Return the (X, Y) coordinate for the center point of the cell that contains the specified text.  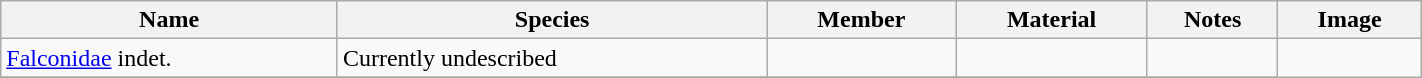
Falconidae indet. (170, 58)
Image (1350, 20)
Member (862, 20)
Currently undescribed (552, 58)
Notes (1212, 20)
Name (170, 20)
Material (1052, 20)
Species (552, 20)
